Output the (x, y) coordinate of the center of the cell containing the given text.  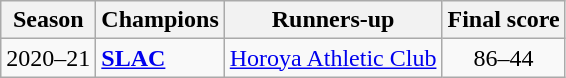
Champions (160, 20)
SLAC (160, 58)
Final score (504, 20)
Season (48, 20)
2020–21 (48, 58)
Horoya Athletic Club (333, 58)
Runners-up (333, 20)
86–44 (504, 58)
